Identify which cell holds the provided text, then report its [x, y] central coordinate. 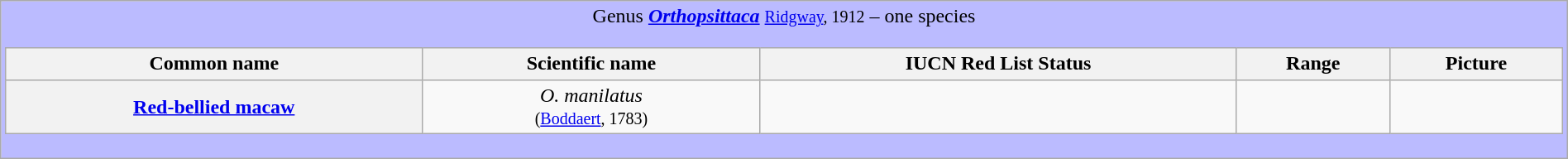
O. manilatus (Boddaert, 1783) [590, 106]
Range [1313, 64]
IUCN Red List Status [997, 64]
Picture [1476, 64]
Red-bellied macaw [213, 106]
Scientific name [590, 64]
Common name [213, 64]
